Identify which cell holds the provided text, then report its [x, y] central coordinate. 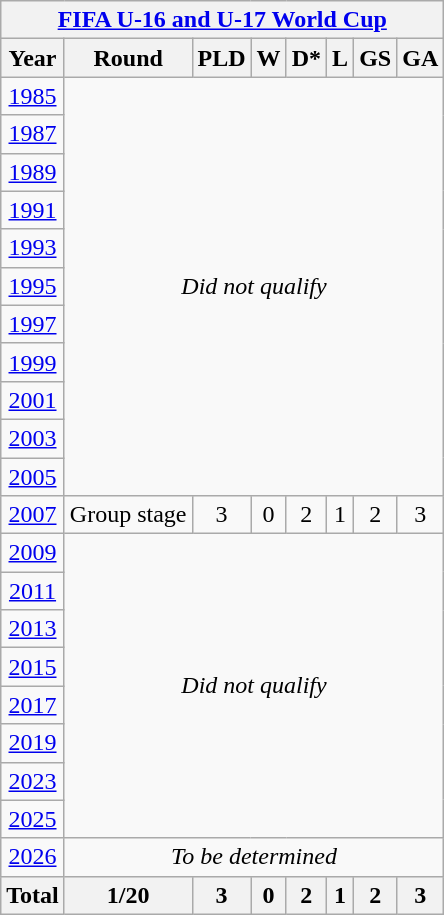
2025 [33, 819]
2003 [33, 438]
2019 [33, 743]
2005 [33, 477]
1989 [33, 172]
1991 [33, 210]
2026 [33, 857]
GS [376, 58]
2013 [33, 629]
2015 [33, 667]
W [268, 58]
1985 [33, 96]
Year [33, 58]
2017 [33, 705]
2007 [33, 515]
L [340, 58]
1999 [33, 362]
1997 [33, 324]
1/20 [128, 895]
Total [33, 895]
2023 [33, 781]
FIFA U-16 and U-17 World Cup [222, 20]
Round [128, 58]
1993 [33, 248]
GA [420, 58]
1987 [33, 134]
D* [306, 58]
Group stage [128, 515]
2009 [33, 553]
PLD [222, 58]
2011 [33, 591]
2001 [33, 400]
1995 [33, 286]
To be determined [254, 857]
